Identify which cell holds the provided text, then report its (X, Y) central coordinate. 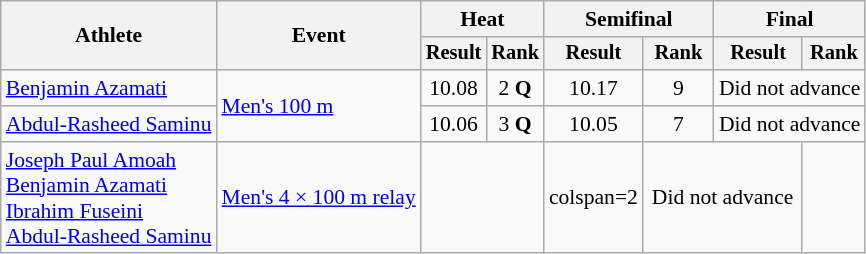
colspan=2 (594, 198)
7 (678, 124)
Joseph Paul AmoahBenjamin AzamatiIbrahim FuseiniAbdul-Rasheed Saminu (109, 198)
9 (678, 88)
3 Q (515, 124)
Event (319, 36)
Abdul-Rasheed Saminu (109, 124)
Benjamin Azamati (109, 88)
Men's 100 m (319, 106)
10.06 (454, 124)
10.17 (594, 88)
Heat (482, 19)
10.08 (454, 88)
Men's 4 × 100 m relay (319, 198)
Athlete (109, 36)
Semifinal (629, 19)
Final (790, 19)
10.05 (594, 124)
2 Q (515, 88)
